Determine the [X, Y] coordinate at the center of the cell enclosing the given text.  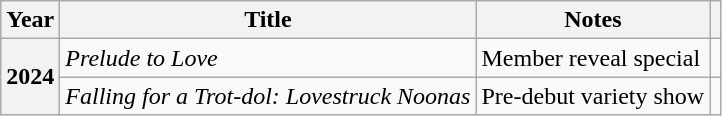
Prelude to Love [268, 58]
Pre-debut variety show [593, 96]
Member reveal special [593, 58]
Falling for a Trot-dol: Lovestruck Noonas [268, 96]
Title [268, 20]
2024 [30, 77]
Year [30, 20]
Notes [593, 20]
